From the cell containing the given text, extract its center point as (x, y) coordinate. 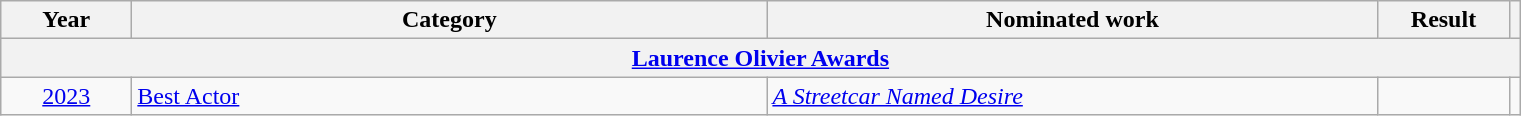
Laurence Olivier Awards (760, 58)
Year (66, 20)
A Streetcar Named Desire (1072, 96)
Category (450, 20)
Result (1444, 20)
Nominated work (1072, 20)
Best Actor (450, 96)
2023 (66, 96)
